Pinpoint the cell where the given text exists, returning its [X, Y] midpoint coordinate. 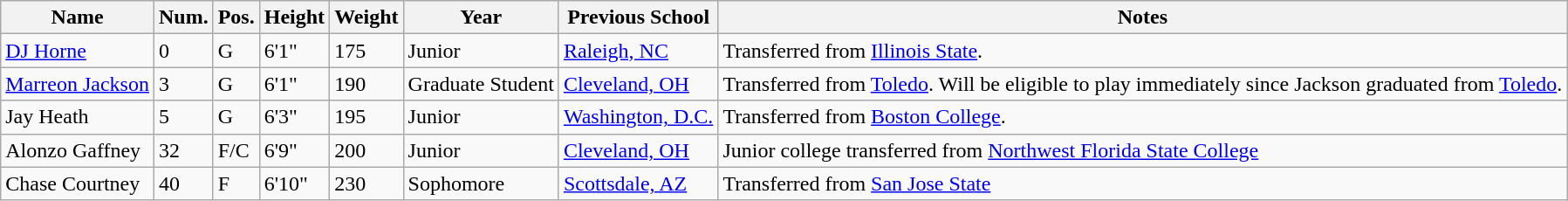
Raleigh, NC [638, 51]
Transferred from Boston College. [1143, 117]
Alonzo Gaffney [78, 150]
Previous School [638, 17]
Junior college transferred from Northwest Florida State College [1143, 150]
6'10" [294, 184]
3 [183, 84]
F [236, 184]
Num. [183, 17]
Jay Heath [78, 117]
Transferred from San Jose State [1143, 184]
Marreon Jackson [78, 84]
190 [366, 84]
Notes [1143, 17]
F/C [236, 150]
Scottsdale, AZ [638, 184]
Weight [366, 17]
195 [366, 117]
DJ Horne [78, 51]
6'3" [294, 117]
5 [183, 117]
0 [183, 51]
175 [366, 51]
Washington, D.C. [638, 117]
200 [366, 150]
230 [366, 184]
Sophomore [481, 184]
Transferred from Toledo. Will be eligible to play immediately since Jackson graduated from Toledo. [1143, 84]
Height [294, 17]
32 [183, 150]
Chase Courtney [78, 184]
Transferred from Illinois State. [1143, 51]
Graduate Student [481, 84]
6'9" [294, 150]
Pos. [236, 17]
40 [183, 184]
Name [78, 17]
Year [481, 17]
